For the text-containing cell, return its midpoint in [x, y] coordinate format. 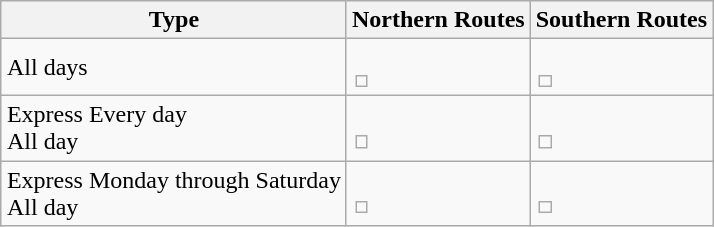
Type [174, 20]
Express Monday through SaturdayAll day [174, 192]
Northern Routes [438, 20]
Southern Routes [621, 20]
Express Every dayAll day [174, 128]
All days [174, 68]
